Capture the cell that displays the provided text and extract its (X, Y) central coordinate. 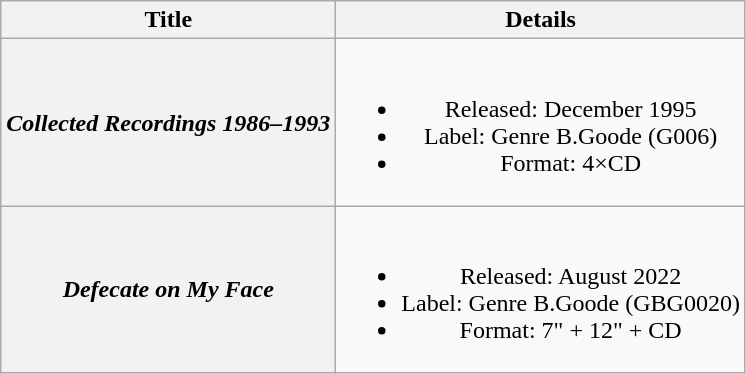
Collected Recordings 1986–1993 (168, 122)
Defecate on My Face (168, 290)
Released: December 1995Label: Genre B.Goode (G006)Format: 4×CD (541, 122)
Title (168, 20)
Details (541, 20)
Released: August 2022Label: Genre B.Goode (GBG0020)Format: 7" + 12" + CD (541, 290)
